Detect which cell encompasses the target text, then output its [X, Y] center coordinate. 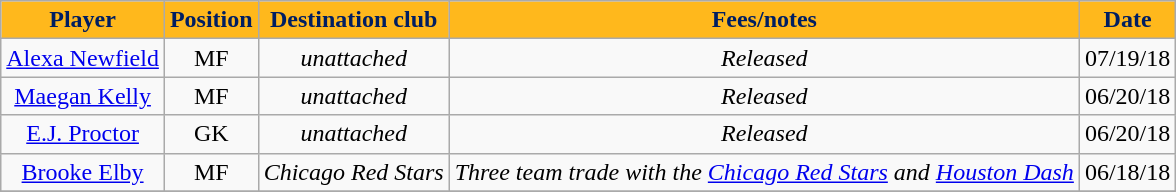
Alexa Newfield [83, 58]
Chicago Red Stars [354, 172]
Date [1127, 20]
Fees/notes [764, 20]
Position [211, 20]
E.J. Proctor [83, 134]
Player [83, 20]
06/18/18 [1127, 172]
07/19/18 [1127, 58]
Three team trade with the Chicago Red Stars and Houston Dash [764, 172]
Brooke Elby [83, 172]
Maegan Kelly [83, 96]
Destination club [354, 20]
GK [211, 134]
